Capture the cell that displays the provided text and extract its (X, Y) central coordinate. 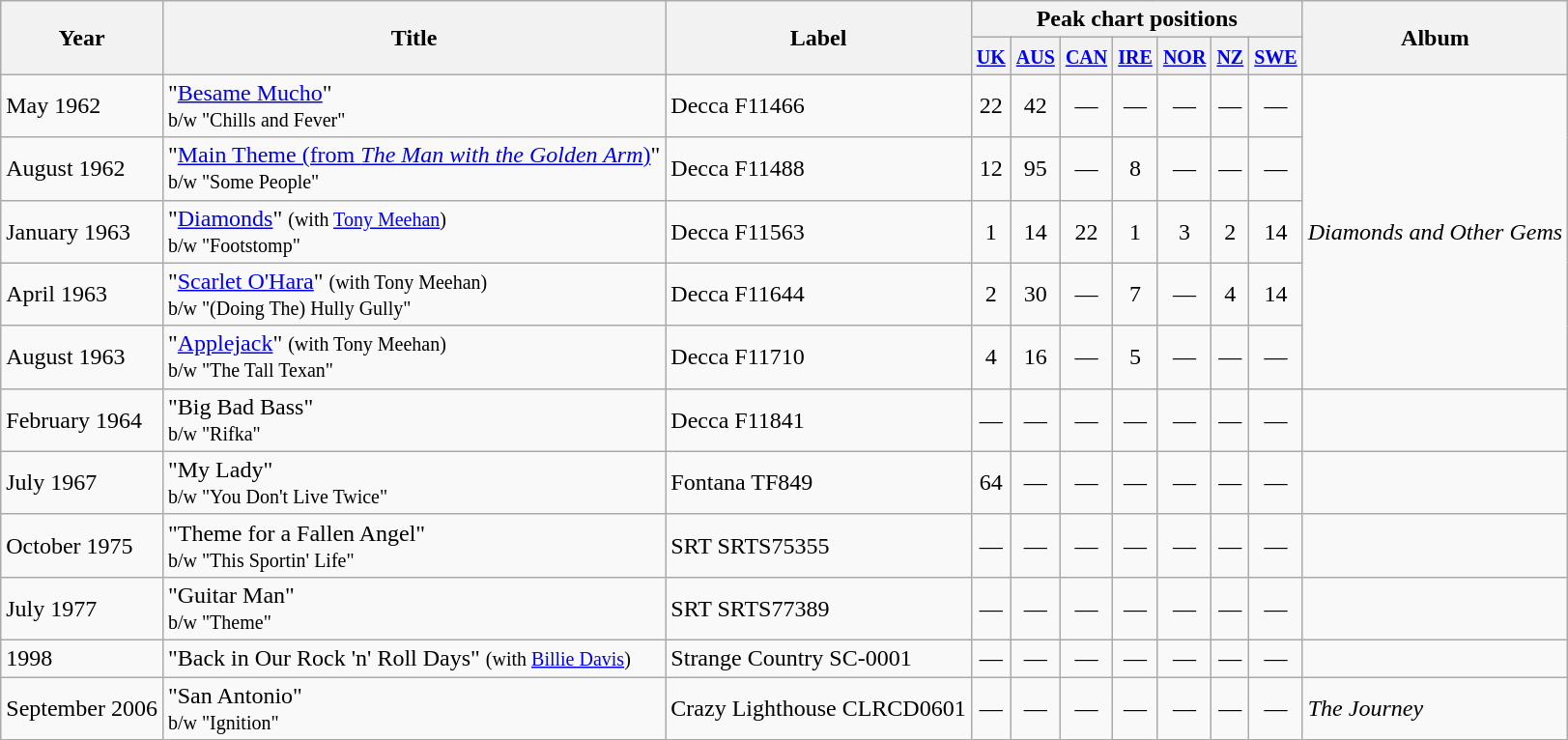
12 (991, 168)
UK (991, 56)
"Diamonds" (with Tony Meehan)b/w "Footstomp" (413, 232)
64 (991, 483)
"Big Bad Bass"b/w "Rifka" (413, 419)
7 (1136, 294)
April 1963 (82, 294)
30 (1036, 294)
"My Lady"b/w "You Don't Live Twice" (413, 483)
Crazy Lighthouse CLRCD0601 (818, 707)
Diamonds and Other Gems (1435, 232)
Decca F11644 (818, 294)
Year (82, 38)
IRE (1136, 56)
Label (818, 38)
January 1963 (82, 232)
Decca F11841 (818, 419)
"Besame Mucho"b/w "Chills and Fever" (413, 106)
AUS (1036, 56)
95 (1036, 168)
3 (1184, 232)
May 1962 (82, 106)
Album (1435, 38)
"Theme for a Fallen Angel"b/w "This Sportin' Life" (413, 545)
"Scarlet O'Hara" (with Tony Meehan)b/w "(Doing The) Hully Gully" (413, 294)
Fontana TF849 (818, 483)
July 1967 (82, 483)
August 1963 (82, 357)
"Applejack" (with Tony Meehan)b/w "The Tall Texan" (413, 357)
8 (1136, 168)
SRT SRTS75355 (818, 545)
Decca F11563 (818, 232)
NOR (1184, 56)
February 1964 (82, 419)
"Guitar Man"b/w "Theme" (413, 609)
Decca F11710 (818, 357)
September 2006 (82, 707)
"San Antonio"b/w "Ignition" (413, 707)
NZ (1231, 56)
October 1975 (82, 545)
42 (1036, 106)
16 (1036, 357)
Decca F11466 (818, 106)
1998 (82, 658)
Peak chart positions (1136, 19)
"Back in Our Rock 'n' Roll Days" (with Billie Davis) (413, 658)
Strange Country SC-0001 (818, 658)
SRT SRTS77389 (818, 609)
Decca F11488 (818, 168)
July 1977 (82, 609)
SWE (1276, 56)
5 (1136, 357)
August 1962 (82, 168)
The Journey (1435, 707)
Title (413, 38)
CAN (1086, 56)
"Main Theme (from The Man with the Golden Arm)"b/w "Some People" (413, 168)
